Locate the cell with the specified text and output its [x, y] center coordinate. 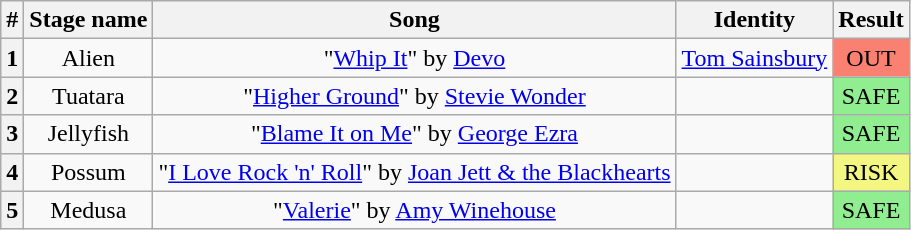
# [12, 20]
"Blame It on Me" by George Ezra [414, 134]
OUT [871, 58]
"Whip It" by Devo [414, 58]
RISK [871, 172]
Stage name [88, 20]
Identity [754, 20]
Tuatara [88, 96]
Song [414, 20]
"Higher Ground" by Stevie Wonder [414, 96]
5 [12, 210]
Jellyfish [88, 134]
"Valerie" by Amy Winehouse [414, 210]
3 [12, 134]
4 [12, 172]
Tom Sainsbury [754, 58]
1 [12, 58]
Alien [88, 58]
Possum [88, 172]
"I Love Rock 'n' Roll" by Joan Jett & the Blackhearts [414, 172]
2 [12, 96]
Medusa [88, 210]
Result [871, 20]
